Return (x, y) of the center of cell containing provided text 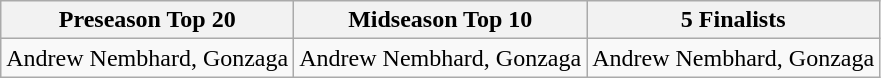
Preseason Top 20 (148, 20)
Midseason Top 10 (440, 20)
5 Finalists (734, 20)
